Identify which cell holds the provided text, then report its [X, Y] central coordinate. 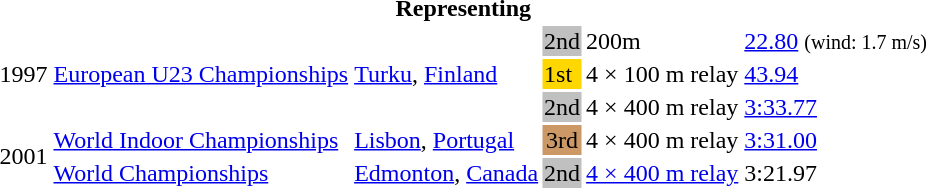
World Championships [201, 173]
200m [662, 41]
4 × 100 m relay [662, 74]
European U23 Championships [201, 74]
3rd [562, 140]
Turku, Finland [446, 74]
Lisbon, Portugal [446, 140]
1st [562, 74]
Edmonton, Canada [446, 173]
World Indoor Championships [201, 140]
